Capture the cell that displays the provided text and extract its (x, y) central coordinate. 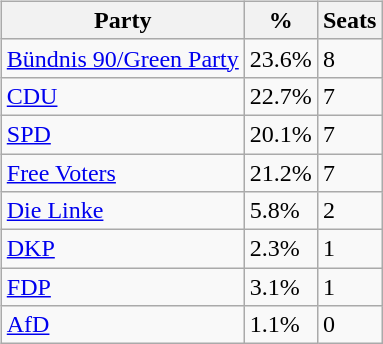
CDU (122, 96)
Seats (349, 20)
0 (349, 325)
3.1% (280, 287)
Die Linke (122, 211)
1.1% (280, 325)
% (280, 20)
20.1% (280, 134)
2.3% (280, 249)
2 (349, 211)
23.6% (280, 58)
21.2% (280, 173)
Bündnis 90/Green Party (122, 58)
Free Voters (122, 173)
Party (122, 20)
DKP (122, 249)
FDP (122, 287)
8 (349, 58)
SPD (122, 134)
22.7% (280, 96)
5.8% (280, 211)
AfD (122, 325)
